Search for the cell housing the specified text and yield its [X, Y] center coordinate. 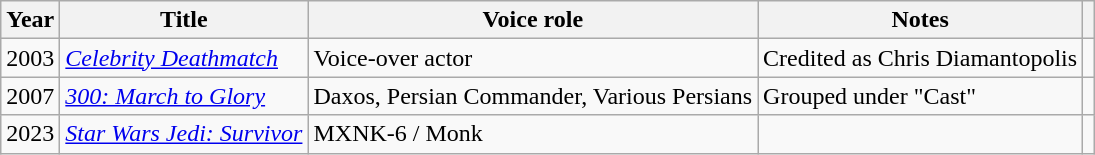
MXNK-6 / Monk [533, 134]
Daxos, Persian Commander, Various Persians [533, 96]
Year [30, 20]
2023 [30, 134]
2003 [30, 58]
Voice-over actor [533, 58]
300: March to Glory [184, 96]
Voice role [533, 20]
Credited as Chris Diamantopolis [920, 58]
2007 [30, 96]
Title [184, 20]
Star Wars Jedi: Survivor [184, 134]
Celebrity Deathmatch [184, 58]
Notes [920, 20]
Grouped under "Cast" [920, 96]
